Capture the cell that displays the provided text and extract its (X, Y) central coordinate. 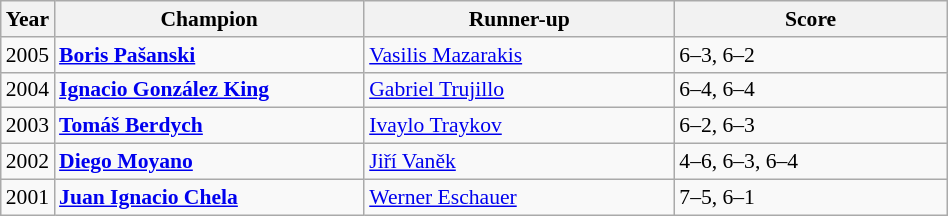
Runner-up (519, 19)
Boris Pašanski (209, 55)
Ignacio González King (209, 90)
2001 (28, 197)
2005 (28, 55)
Diego Moyano (209, 162)
7–5, 6–1 (810, 197)
2004 (28, 90)
Werner Eschauer (519, 197)
Tomáš Berdych (209, 126)
Champion (209, 19)
6–4, 6–4 (810, 90)
Gabriel Trujillo (519, 90)
6–3, 6–2 (810, 55)
Score (810, 19)
Vasilis Mazarakis (519, 55)
Ivaylo Traykov (519, 126)
4–6, 6–3, 6–4 (810, 162)
Year (28, 19)
Juan Ignacio Chela (209, 197)
2003 (28, 126)
2002 (28, 162)
6–2, 6–3 (810, 126)
Jiří Vaněk (519, 162)
